Determine the [x, y] coordinate at the center of the cell enclosing the given text.  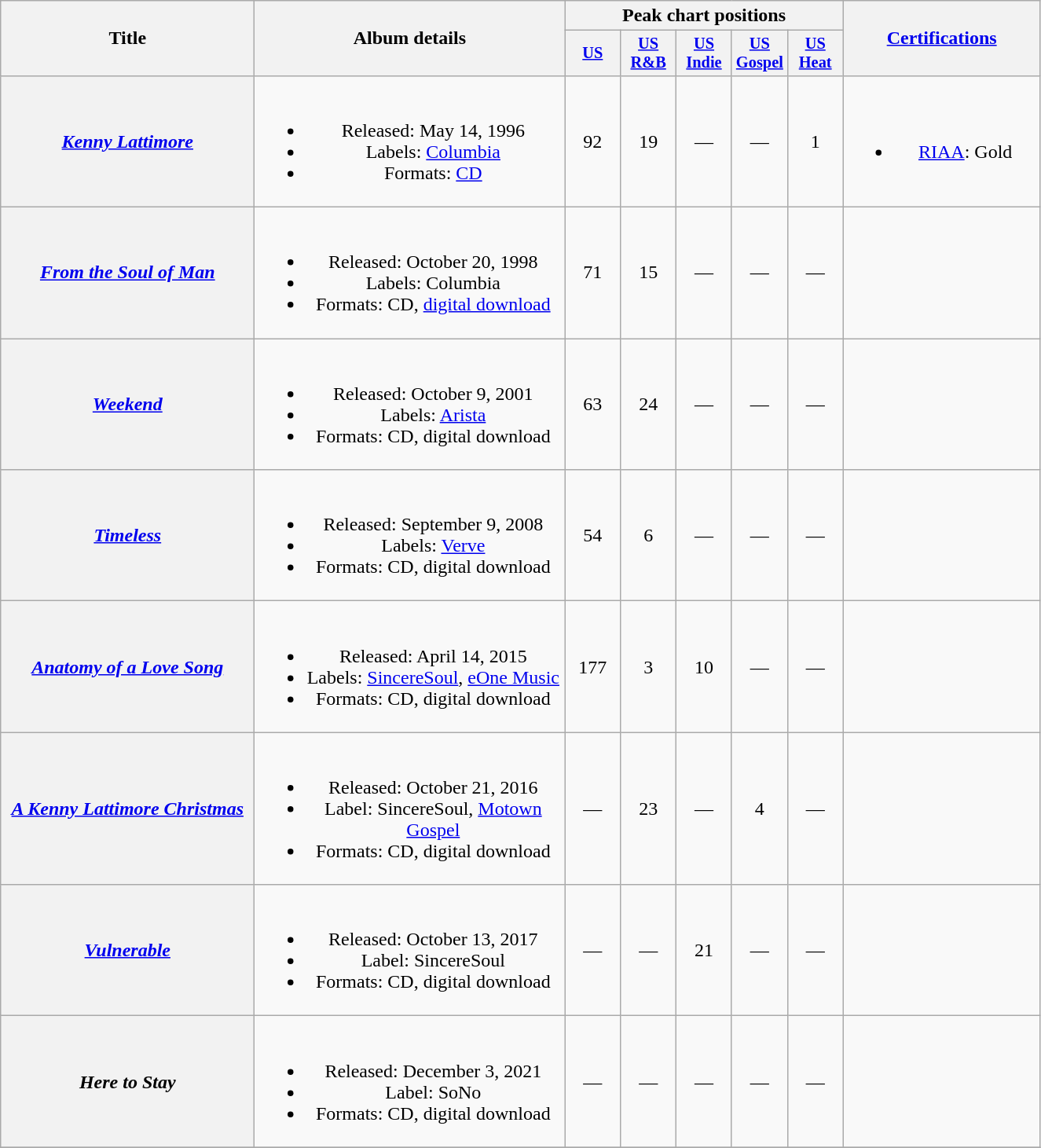
US [592, 53]
71 [592, 273]
Title [127, 39]
USR&B [649, 53]
A Kenny Lattimore Christmas [127, 809]
USGospel [759, 53]
1 [816, 141]
6 [649, 536]
Released: April 14, 2015Labels: SincereSoul, eOne MusicFormats: CD, digital download [410, 666]
Released: September 9, 2008Labels: VerveFormats: CD, digital download [410, 536]
Released: December 3, 2021Label: SoNoFormats: CD, digital download [410, 1081]
63 [592, 404]
10 [704, 666]
Timeless [127, 536]
Kenny Lattimore [127, 141]
Vulnerable [127, 951]
Anatomy of a Love Song [127, 666]
Album details [410, 39]
Released: October 21, 2016Label: SincereSoul, Motown GospelFormats: CD, digital download [410, 809]
USHeat [816, 53]
177 [592, 666]
24 [649, 404]
4 [759, 809]
Certifications [941, 39]
RIAA: Gold [941, 141]
Released: October 20, 1998Labels: ColumbiaFormats: CD, digital download [410, 273]
Released: October 9, 2001Labels: AristaFormats: CD, digital download [410, 404]
Released: May 14, 1996Labels: ColumbiaFormats: CD [410, 141]
21 [704, 951]
19 [649, 141]
15 [649, 273]
92 [592, 141]
USIndie [704, 53]
Peak chart positions [704, 16]
23 [649, 809]
Released: October 13, 2017Label: SincereSoulFormats: CD, digital download [410, 951]
54 [592, 536]
From the Soul of Man [127, 273]
3 [649, 666]
Weekend [127, 404]
Here to Stay [127, 1081]
